Provide the (x, y) coordinate of the cell's center where the given text is located.  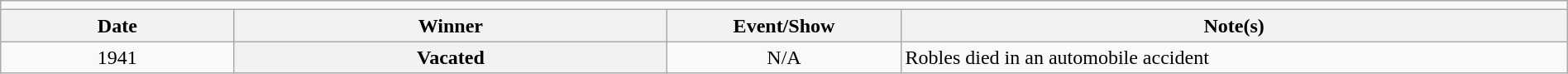
Note(s) (1234, 26)
Event/Show (784, 26)
Date (117, 26)
Winner (451, 26)
1941 (117, 57)
N/A (784, 57)
Vacated (451, 57)
Robles died in an automobile accident (1234, 57)
